Capture the cell that displays the provided text and extract its (x, y) central coordinate. 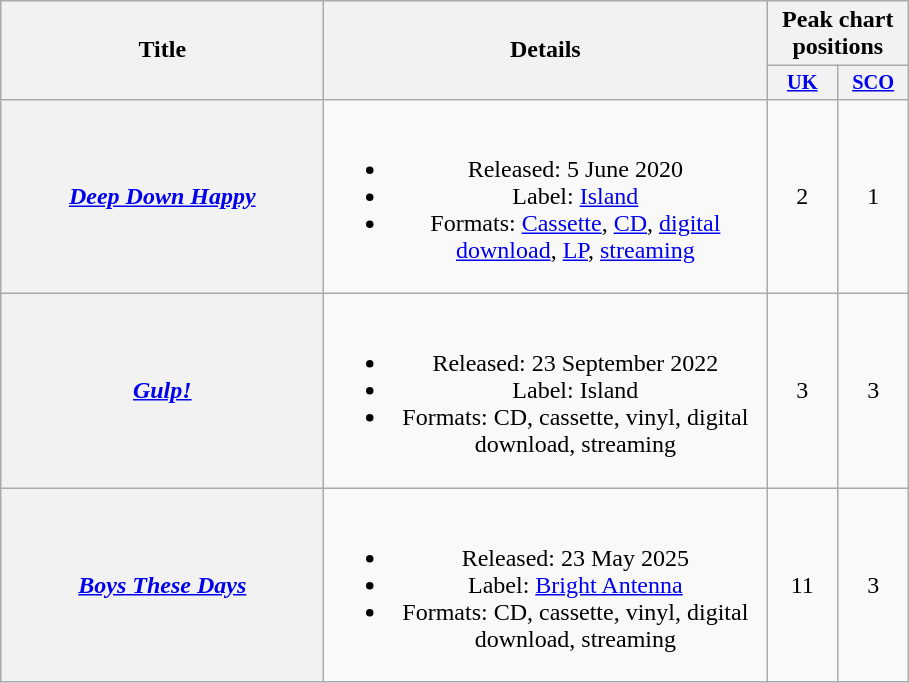
Deep Down Happy (162, 196)
Boys These Days (162, 585)
UK (802, 83)
Released: 23 September 2022Label: IslandFormats: CD, cassette, vinyl, digital download, streaming (546, 391)
SCO (874, 83)
2 (802, 196)
11 (802, 585)
Released: 23 May 2025Label: Bright AntennaFormats: CD, cassette, vinyl, digital download, streaming (546, 585)
Details (546, 50)
Gulp! (162, 391)
Title (162, 50)
Released: 5 June 2020Label: IslandFormats: Cassette, CD, digital download, LP, streaming (546, 196)
Peak chart positions (838, 34)
1 (874, 196)
